Detect which cell encompasses the target text, then output its (X, Y) center coordinate. 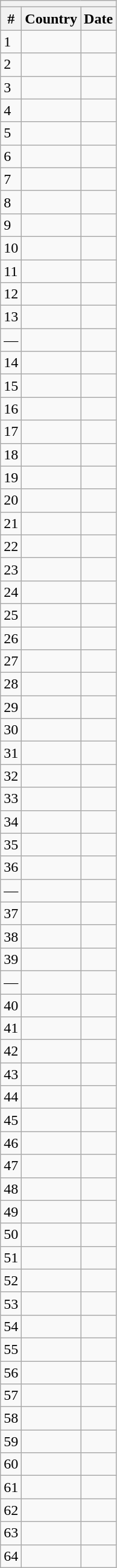
13 (11, 317)
26 (11, 638)
53 (11, 1303)
39 (11, 959)
50 (11, 1235)
7 (11, 179)
38 (11, 936)
33 (11, 799)
20 (11, 500)
46 (11, 1143)
62 (11, 1510)
Country (51, 19)
32 (11, 776)
42 (11, 1051)
27 (11, 661)
63 (11, 1533)
Date (99, 19)
37 (11, 913)
55 (11, 1349)
29 (11, 707)
16 (11, 409)
52 (11, 1280)
44 (11, 1097)
11 (11, 271)
22 (11, 546)
54 (11, 1326)
# (11, 19)
3 (11, 87)
40 (11, 1005)
35 (11, 845)
56 (11, 1373)
18 (11, 455)
36 (11, 867)
24 (11, 592)
61 (11, 1487)
23 (11, 569)
10 (11, 248)
19 (11, 477)
12 (11, 294)
49 (11, 1212)
4 (11, 110)
2 (11, 65)
6 (11, 156)
21 (11, 523)
5 (11, 133)
28 (11, 684)
48 (11, 1189)
15 (11, 386)
47 (11, 1166)
34 (11, 822)
57 (11, 1396)
8 (11, 202)
14 (11, 363)
59 (11, 1441)
45 (11, 1120)
64 (11, 1556)
51 (11, 1258)
9 (11, 225)
1 (11, 42)
60 (11, 1464)
58 (11, 1418)
31 (11, 753)
25 (11, 615)
17 (11, 432)
30 (11, 730)
43 (11, 1074)
41 (11, 1028)
